For the text-containing cell, return its midpoint in [X, Y] coordinate format. 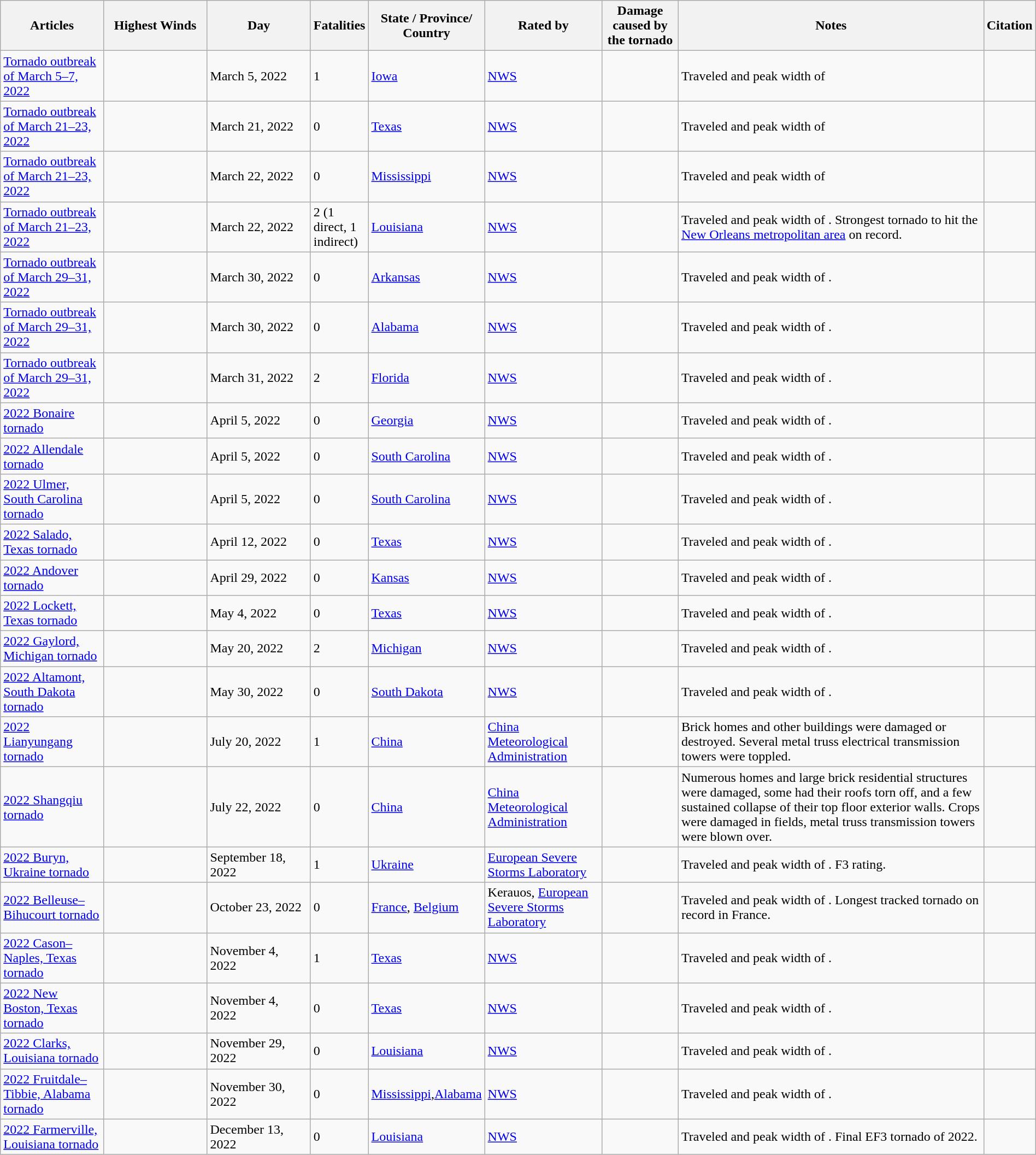
Traveled and peak width of . F3 rating. [831, 864]
Traveled and peak width of . Strongest tornado to hit the New Orleans metropolitan area on record. [831, 227]
France, Belgium [426, 907]
Rated by [543, 26]
2022 Buryn, Ukraine tornado [52, 864]
Ukraine [426, 864]
Florida [426, 378]
Citation [1010, 26]
Damage caused by the tornado [640, 26]
European Severe Storms Laboratory [543, 864]
2022 Shangqiu tornado [52, 807]
Fatalities [339, 26]
2022 Andover tornado [52, 577]
October 23, 2022 [259, 907]
March 21, 2022 [259, 126]
Iowa [426, 76]
July 22, 2022 [259, 807]
Traveled and peak width of . Final EF3 tornado of 2022. [831, 1136]
May 30, 2022 [259, 692]
2022 Bonaire tornado [52, 421]
December 13, 2022 [259, 1136]
2022 Farmerville, Louisiana tornado [52, 1136]
May 4, 2022 [259, 613]
Highest Winds [155, 26]
2022 Clarks, Louisiana tornado [52, 1051]
Kansas [426, 577]
November 30, 2022 [259, 1094]
2022 Altamont, South Dakota tornado [52, 692]
Mississippi [426, 176]
2022 Gaylord, Michigan tornado [52, 649]
2 (1 direct, 1 indirect) [339, 227]
Alabama [426, 327]
Kerauos, European Severe Storms Laboratory [543, 907]
2022 Ulmer, South Carolina tornado [52, 499]
2022 Lianyungang tornado [52, 742]
2022 New Boston, Texas tornado [52, 1008]
Arkansas [426, 277]
Mississippi,Alabama [426, 1094]
2022 Allendale tornado [52, 456]
Brick homes and other buildings were damaged or destroyed. Several metal truss electrical transmission towers were toppled. [831, 742]
April 29, 2022 [259, 577]
Traveled and peak width of . Longest tracked tornado on record in France. [831, 907]
2022 Belleuse–Bihucourt tornado [52, 907]
September 18, 2022 [259, 864]
May 20, 2022 [259, 649]
Articles [52, 26]
Georgia [426, 421]
April 12, 2022 [259, 542]
State / Province/ Country [426, 26]
2022 Cason– Naples, Texas tornado [52, 958]
Day [259, 26]
March 5, 2022 [259, 76]
2022 Salado, Texas tornado [52, 542]
July 20, 2022 [259, 742]
Michigan [426, 649]
Tornado outbreak of March 5–7, 2022 [52, 76]
South Dakota [426, 692]
2022 Fruitdale–Tibbie, Alabama tornado [52, 1094]
Notes [831, 26]
March 31, 2022 [259, 378]
November 29, 2022 [259, 1051]
2022 Lockett, Texas tornado [52, 613]
